Search for the cell housing the specified text and yield its [x, y] center coordinate. 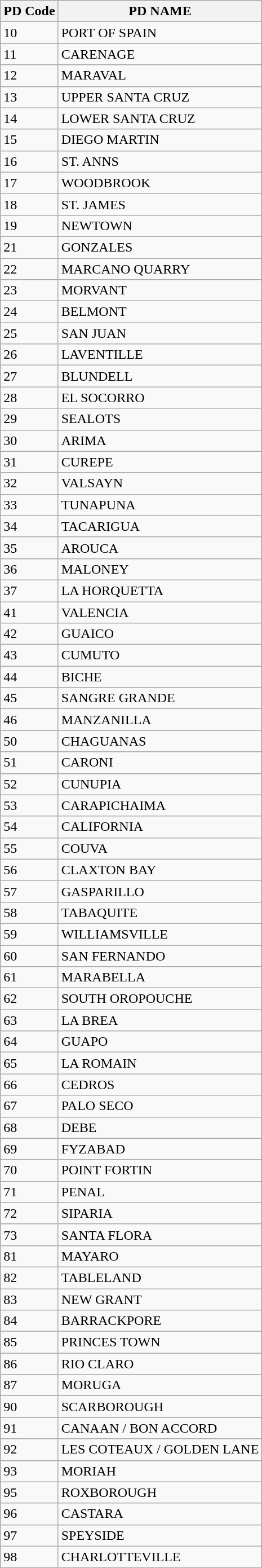
MORIAH [160, 1471]
PALO SECO [160, 1106]
CASTARA [160, 1514]
RIO CLARO [160, 1364]
28 [29, 398]
17 [29, 183]
67 [29, 1106]
71 [29, 1192]
WOODBROOK [160, 183]
50 [29, 741]
GONZALES [160, 247]
56 [29, 870]
60 [29, 956]
95 [29, 1492]
MORUGA [160, 1385]
MANZANILLA [160, 720]
LA HORQUETTA [160, 591]
84 [29, 1321]
MARAVAL [160, 76]
CARENAGE [160, 54]
LES COTEAUX / GOLDEN LANE [160, 1450]
53 [29, 805]
BICHE [160, 677]
BLUNDELL [160, 376]
11 [29, 54]
ST. JAMES [160, 204]
37 [29, 591]
83 [29, 1299]
VALSAYN [160, 483]
TACARIGUA [160, 526]
ARIMA [160, 441]
42 [29, 634]
CUNUPIA [160, 784]
26 [29, 355]
33 [29, 505]
59 [29, 934]
27 [29, 376]
CEDROS [160, 1085]
19 [29, 226]
FYZABAD [160, 1149]
70 [29, 1170]
CHAGUANAS [160, 741]
NEWTOWN [160, 226]
21 [29, 247]
85 [29, 1342]
57 [29, 891]
35 [29, 548]
LAVENTILLE [160, 355]
BARRACKPORE [160, 1321]
MALONEY [160, 569]
SAN JUAN [160, 333]
MORVANT [160, 290]
91 [29, 1428]
25 [29, 333]
SOUTH OROPOUCHE [160, 999]
10 [29, 33]
LOWER SANTA CRUZ [160, 118]
CUMUTO [160, 655]
69 [29, 1149]
15 [29, 140]
COUVA [160, 848]
30 [29, 441]
CARAPICHAIMA [160, 805]
POINT FORTIN [160, 1170]
LA ROMAIN [160, 1063]
CARONI [160, 763]
82 [29, 1278]
14 [29, 118]
TABAQUITE [160, 913]
VALENCIA [160, 612]
AROUCA [160, 548]
97 [29, 1535]
54 [29, 827]
46 [29, 720]
GASPARILLO [160, 891]
63 [29, 1020]
29 [29, 419]
PD Code [29, 11]
55 [29, 848]
CUREPE [160, 462]
36 [29, 569]
86 [29, 1364]
52 [29, 784]
ST. ANNS [160, 161]
96 [29, 1514]
64 [29, 1042]
WILLIAMSVILLE [160, 934]
92 [29, 1450]
SCARBOROUGH [160, 1407]
DIEGO MARTIN [160, 140]
18 [29, 204]
81 [29, 1256]
16 [29, 161]
51 [29, 763]
87 [29, 1385]
31 [29, 462]
BELMONT [160, 312]
43 [29, 655]
73 [29, 1235]
LA BREA [160, 1020]
SANGRE GRANDE [160, 698]
TUNAPUNA [160, 505]
45 [29, 698]
MARCANO QUARRY [160, 269]
SAN FERNANDO [160, 956]
12 [29, 76]
66 [29, 1085]
DEBE [160, 1127]
GUAICO [160, 634]
72 [29, 1213]
62 [29, 999]
23 [29, 290]
34 [29, 526]
CALIFORNIA [160, 827]
24 [29, 312]
MAYARO [160, 1256]
22 [29, 269]
PENAL [160, 1192]
13 [29, 97]
CANAAN / BON ACCORD [160, 1428]
PD NAME [160, 11]
UPPER SANTA CRUZ [160, 97]
44 [29, 677]
ROXBOROUGH [160, 1492]
TABLELAND [160, 1278]
68 [29, 1127]
SIPARIA [160, 1213]
65 [29, 1063]
58 [29, 913]
PRINCES TOWN [160, 1342]
GUAPO [160, 1042]
CLAXTON BAY [160, 870]
93 [29, 1471]
61 [29, 977]
90 [29, 1407]
MARABELLA [160, 977]
NEW GRANT [160, 1299]
PORT OF SPAIN [160, 33]
SPEYSIDE [160, 1535]
SANTA FLORA [160, 1235]
32 [29, 483]
41 [29, 612]
CHARLOTTEVILLE [160, 1557]
98 [29, 1557]
EL SOCORRO [160, 398]
SEALOTS [160, 419]
